Return (x, y) of the center of cell containing provided text 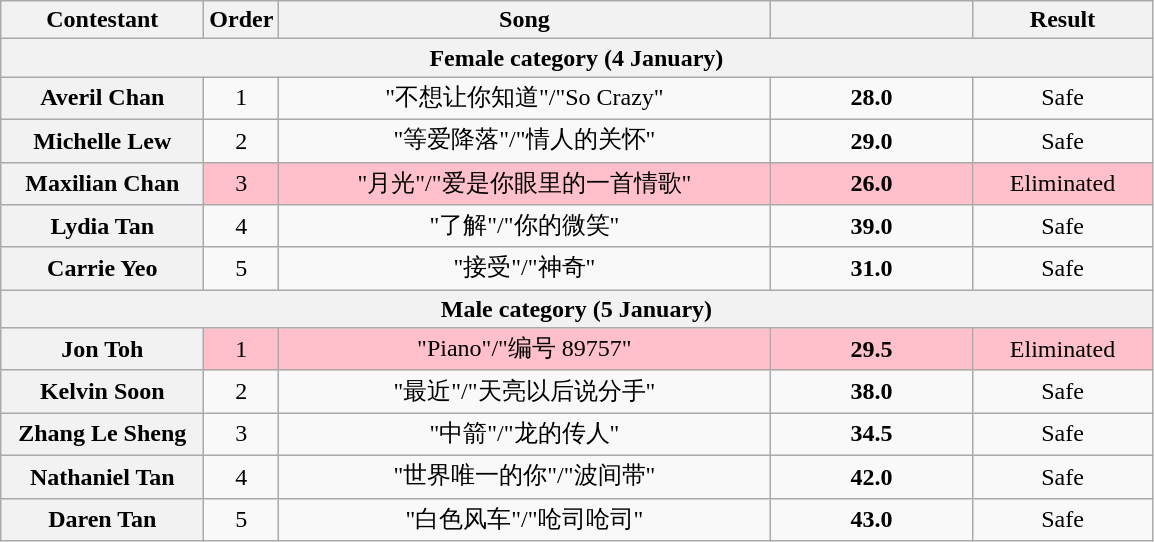
Order (242, 20)
34.5 (872, 434)
Zhang Le Sheng (102, 434)
"Piano"/"编号 89757" (524, 350)
26.0 (872, 184)
Nathaniel Tan (102, 476)
42.0 (872, 476)
Michelle Lew (102, 140)
"接受"/"神奇" (524, 268)
43.0 (872, 520)
"不想让你知道"/"So Crazy" (524, 98)
Daren Tan (102, 520)
Jon Toh (102, 350)
29.5 (872, 350)
Song (524, 20)
29.0 (872, 140)
"世界唯一的你"/"波间带" (524, 476)
"了解"/"你的微笑" (524, 226)
38.0 (872, 392)
Female category (4 January) (576, 58)
31.0 (872, 268)
28.0 (872, 98)
Male category (5 January) (576, 309)
Carrie Yeo (102, 268)
"白色风车"/"呛司呛司" (524, 520)
"月光"/"爱是你眼里的一首情歌" (524, 184)
39.0 (872, 226)
Result (1062, 20)
"最近"/"天亮以后说分手" (524, 392)
Contestant (102, 20)
Kelvin Soon (102, 392)
"中箭"/"龙的传人" (524, 434)
Averil Chan (102, 98)
Maxilian Chan (102, 184)
"等爱降落"/"情人的关怀" (524, 140)
Lydia Tan (102, 226)
